Output the (X, Y) coordinate of the center of the cell containing the given text.  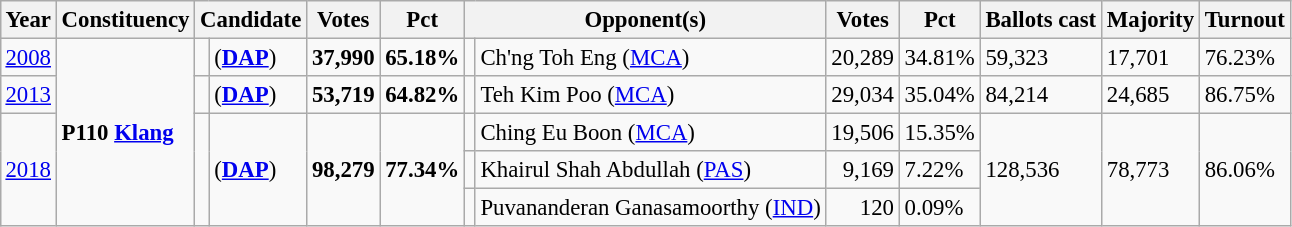
86.06% (1244, 170)
35.04% (940, 95)
7.22% (940, 170)
Puvananderan Ganasamoorthy (IND) (650, 208)
2018 (28, 170)
65.18% (422, 57)
59,323 (1040, 57)
84,214 (1040, 95)
Ching Eu Boon (MCA) (650, 133)
Khairul Shah Abdullah (PAS) (650, 170)
2013 (28, 95)
0.09% (940, 208)
Ballots cast (1040, 20)
86.75% (1244, 95)
24,685 (1150, 95)
9,169 (862, 170)
34.81% (940, 57)
15.35% (940, 133)
Ch'ng Toh Eng (MCA) (650, 57)
Opponent(s) (645, 20)
Majority (1150, 20)
76.23% (1244, 57)
Turnout (1244, 20)
78,773 (1150, 170)
128,536 (1040, 170)
Teh Kim Poo (MCA) (650, 95)
P110 Klang (125, 132)
2008 (28, 57)
120 (862, 208)
64.82% (422, 95)
77.34% (422, 170)
17,701 (1150, 57)
98,279 (344, 170)
20,289 (862, 57)
Constituency (125, 20)
29,034 (862, 95)
Year (28, 20)
Candidate (251, 20)
53,719 (344, 95)
37,990 (344, 57)
19,506 (862, 133)
